Output the [X, Y] coordinate of the center of the cell containing the given text.  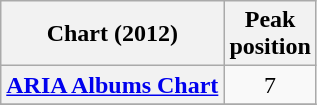
ARIA Albums Chart [112, 85]
Chart (2012) [112, 34]
Peakposition [270, 34]
7 [270, 85]
